For the text-containing cell, return its midpoint in (x, y) coordinate format. 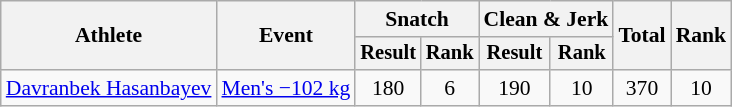
Davranbek Hasanbayev (109, 88)
Event (286, 36)
190 (514, 88)
Clean & Jerk (546, 19)
Athlete (109, 36)
Snatch (416, 19)
Total (642, 36)
180 (388, 88)
Men's −102 kg (286, 88)
6 (450, 88)
370 (642, 88)
